Pinpoint the cell where the given text exists, returning its (X, Y) midpoint coordinate. 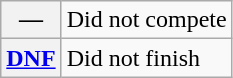
DNF (31, 58)
Did not compete (146, 20)
Did not finish (146, 58)
— (31, 20)
